Locate the cell with the specified text and output its [X, Y] center coordinate. 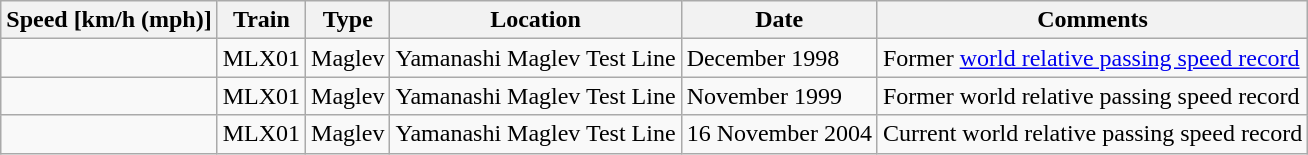
Location [536, 20]
Type [348, 20]
December 1998 [779, 58]
Date [779, 20]
Comments [1092, 20]
Current world relative passing speed record [1092, 134]
16 November 2004 [779, 134]
November 1999 [779, 96]
Speed [km/h (mph)] [109, 20]
Train [261, 20]
